Search for the cell housing the specified text and yield its (X, Y) center coordinate. 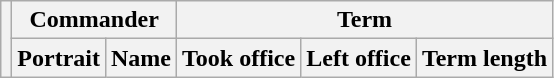
Took office (239, 58)
Name (140, 58)
Term (365, 20)
Commander (94, 20)
Left office (359, 58)
Portrait (59, 58)
Term length (484, 58)
